Provide the [x, y] coordinate of the cell's center where the given text is located.  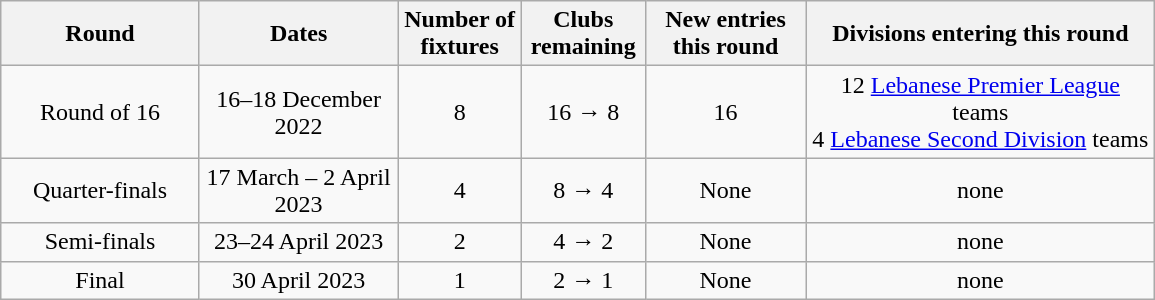
4 → 2 [583, 242]
2 [460, 242]
8 [460, 112]
2 → 1 [583, 280]
New entries this round [726, 34]
23–24 April 2023 [298, 242]
Semi-finals [100, 242]
Round [100, 34]
Round of 16 [100, 112]
Number of fixtures [460, 34]
Final [100, 280]
4 [460, 190]
16 → 8 [583, 112]
8 → 4 [583, 190]
16 [726, 112]
Clubs remaining [583, 34]
1 [460, 280]
12 Lebanese Premier League teams4 Lebanese Second Division teams [980, 112]
16–18 December 2022 [298, 112]
Quarter-finals [100, 190]
17 March – 2 April 2023 [298, 190]
30 April 2023 [298, 280]
Dates [298, 34]
Divisions entering this round [980, 34]
